Provide the [X, Y] coordinate of the cell's center where the given text is located.  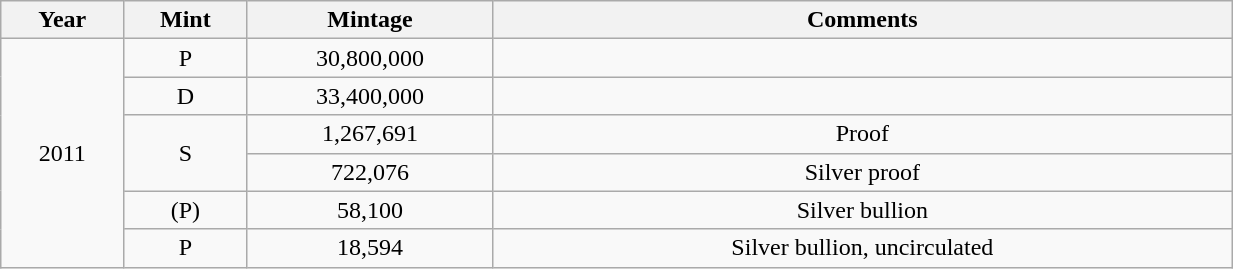
1,267,691 [370, 134]
58,100 [370, 210]
722,076 [370, 172]
(P) [186, 210]
Silver proof [862, 172]
2011 [62, 153]
33,400,000 [370, 96]
Mint [186, 20]
S [186, 153]
Proof [862, 134]
30,800,000 [370, 58]
Year [62, 20]
18,594 [370, 248]
Comments [862, 20]
Silver bullion, uncirculated [862, 248]
Mintage [370, 20]
D [186, 96]
Silver bullion [862, 210]
